Return [X, Y] of the center of cell containing provided text 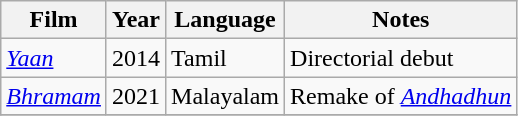
2021 [136, 96]
Notes [401, 20]
2014 [136, 58]
Film [54, 20]
Language [226, 20]
Directorial debut [401, 58]
Year [136, 20]
Tamil [226, 58]
Malayalam [226, 96]
Remake of Andhadhun [401, 96]
Yaan [54, 58]
Bhramam [54, 96]
